Pinpoint the cell where the given text exists, returning its (x, y) midpoint coordinate. 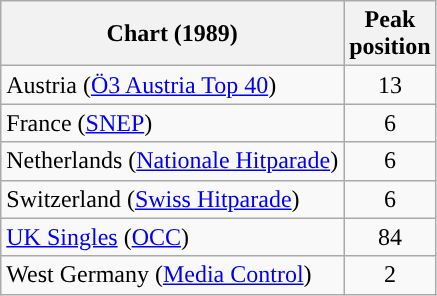
Austria (Ö3 Austria Top 40) (172, 85)
Netherlands (Nationale Hitparade) (172, 161)
UK Singles (OCC) (172, 237)
84 (390, 237)
Switzerland (Swiss Hitparade) (172, 199)
West Germany (Media Control) (172, 275)
13 (390, 85)
Peakposition (390, 34)
2 (390, 275)
Chart (1989) (172, 34)
France (SNEP) (172, 123)
